For the text-containing cell, return its midpoint in [x, y] coordinate format. 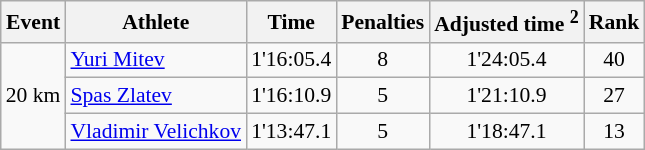
Yuri Mitev [156, 60]
1'13:47.1 [291, 132]
Adjusted time 2 [506, 22]
1'18:47.1 [506, 132]
Event [34, 22]
27 [614, 96]
Athlete [156, 22]
20 km [34, 96]
Vladimir Velichkov [156, 132]
1'16:10.9 [291, 96]
1'21:10.9 [506, 96]
13 [614, 132]
1'24:05.4 [506, 60]
1'16:05.4 [291, 60]
Penalties [382, 22]
40 [614, 60]
Rank [614, 22]
Time [291, 22]
Spas Zlatev [156, 96]
8 [382, 60]
